Provide the (X, Y) coordinate of the cell's center where the given text is located.  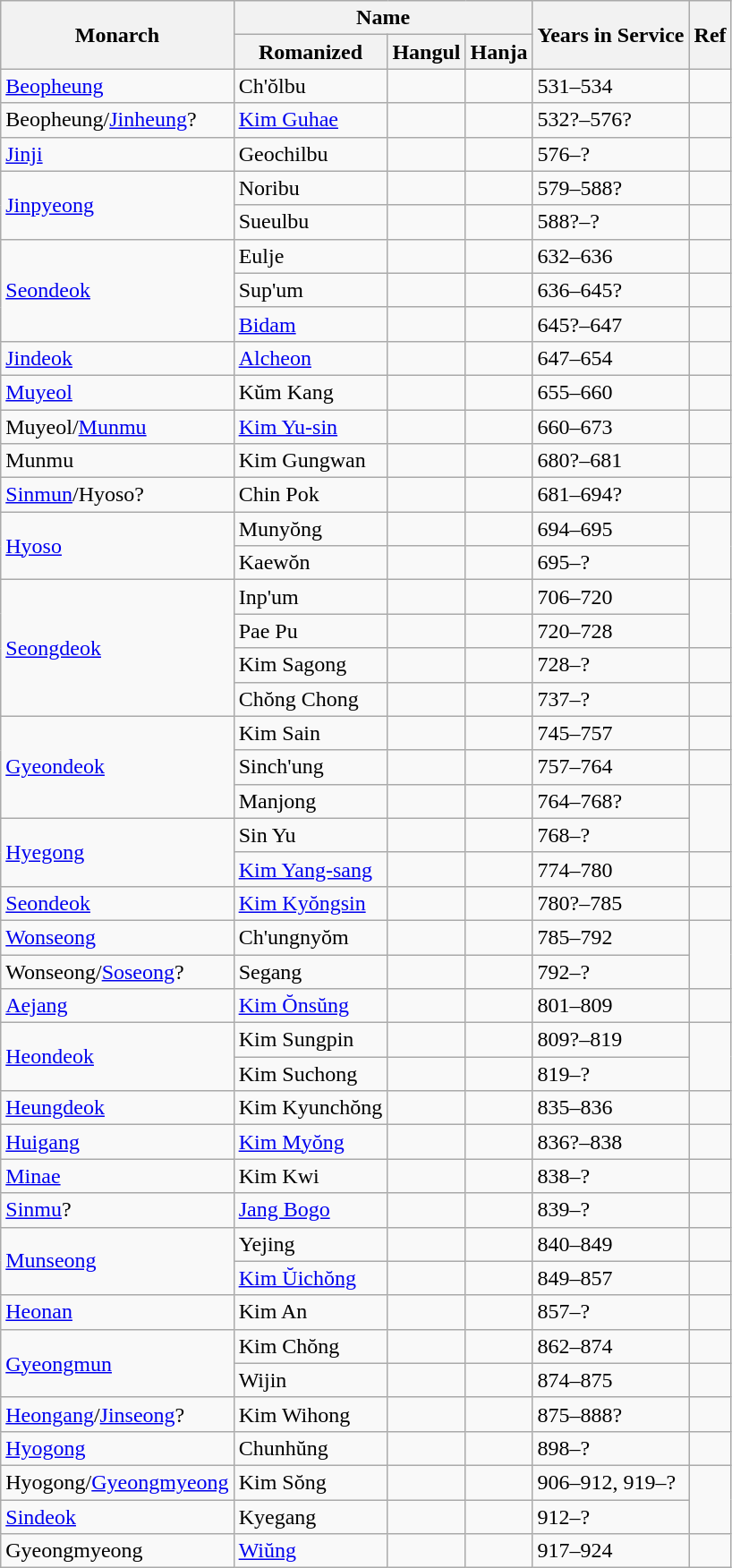
Inp'um (311, 597)
819–? (610, 1074)
Beopheung/Jinheung? (117, 120)
Kim Sungpin (311, 1040)
576–? (610, 154)
906–912, 919–? (610, 1482)
Minae (117, 1176)
Seongdeok (117, 648)
Jindeok (117, 358)
Yejing (311, 1244)
Hyegong (117, 852)
Years in Service (610, 35)
Hyogong (117, 1448)
764–768? (610, 801)
Hyoso (117, 546)
Romanized (311, 52)
Sup'um (311, 290)
Muyeol/Munmu (117, 427)
Kŭm Kang (311, 392)
836?–838 (610, 1142)
Kim Sagong (311, 665)
Hangul (426, 52)
757–764 (610, 767)
Kim Ŭichŏng (311, 1278)
Jang Bogo (311, 1210)
Kim Chŏng (311, 1346)
632–636 (610, 256)
737–? (610, 699)
Kim Sain (311, 733)
680?–681 (610, 461)
Chŏng Chong (311, 699)
Heonan (117, 1312)
720–728 (610, 631)
768–? (610, 835)
849–857 (610, 1278)
Ref (711, 35)
838–? (610, 1176)
Jinji (117, 154)
801–809 (610, 1006)
Munseong (117, 1261)
809?–819 (610, 1040)
912–? (610, 1517)
Pae Pu (311, 631)
Segang (311, 971)
Kim An (311, 1312)
Jinpyeong (117, 205)
Sindeok (117, 1517)
Chin Pok (311, 495)
579–588? (610, 188)
745–757 (610, 733)
Kim Yu-sin (311, 427)
898–? (610, 1448)
792–? (610, 971)
Geochilbu (311, 154)
Chunhŭng (311, 1448)
Kim Gungwan (311, 461)
Monarch (117, 35)
Munmu (117, 461)
Hanja (499, 52)
Kim Kyunchŏng (311, 1108)
Kaewŏn (311, 563)
694–695 (610, 529)
Munyŏng (311, 529)
774–780 (610, 869)
Gyeongmun (117, 1363)
531–534 (610, 86)
Aejang (117, 1006)
636–645? (610, 290)
728–? (610, 665)
Wonseong/Soseong? (117, 971)
647–654 (610, 358)
857–? (610, 1312)
785–792 (610, 937)
Noribu (311, 188)
Bidam (311, 324)
835–836 (610, 1108)
Sinmu? (117, 1210)
Kim Kwi (311, 1176)
Kim Myŏng (311, 1142)
Manjong (311, 801)
Ch'ungnyŏm (311, 937)
Ch'ŏlbu (311, 86)
Kyegang (311, 1517)
Hyogong/Gyeongmyeong (117, 1482)
Kim Ŏnsŭng (311, 1006)
862–874 (610, 1346)
Sinch'ung (311, 767)
917–924 (610, 1551)
840–849 (610, 1244)
Wonseong (117, 937)
874–875 (610, 1380)
660–673 (610, 427)
695–? (610, 563)
588?–? (610, 222)
Sueulbu (311, 222)
875–888? (610, 1414)
Heondeok (117, 1057)
Kim Sŏng (311, 1482)
645?–647 (610, 324)
Alcheon (311, 358)
681–694? (610, 495)
Sinmun/Hyoso? (117, 495)
Name (383, 18)
Beopheung (117, 86)
Kim Kyŏngsin (311, 903)
Huigang (117, 1142)
Kim Wihong (311, 1414)
706–720 (610, 597)
Wiŭng (311, 1551)
Wijin (311, 1380)
655–660 (610, 392)
780?–785 (610, 903)
Gyeondeok (117, 767)
532?–576? (610, 120)
Kim Guhae (311, 120)
Heungdeok (117, 1108)
Heongang/Jinseong? (117, 1414)
Gyeongmyeong (117, 1551)
Sin Yu (311, 835)
Muyeol (117, 392)
Kim Suchong (311, 1074)
Eulje (311, 256)
Kim Yang-sang (311, 869)
839–? (610, 1210)
